Extract the (x, y) coordinate from the center of the cell holding the provided text.  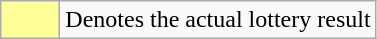
Denotes the actual lottery result (218, 20)
